Pinpoint the cell where the given text exists, returning its (x, y) midpoint coordinate. 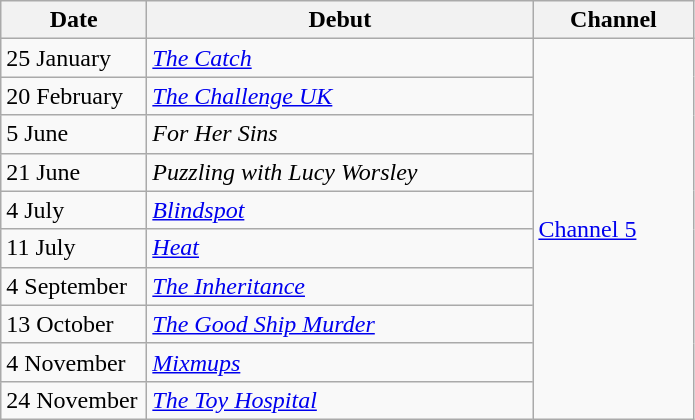
Heat (340, 248)
Channel (614, 20)
24 November (74, 400)
Puzzling with Lucy Worsley (340, 172)
4 November (74, 362)
Debut (340, 20)
The Good Ship Murder (340, 324)
5 June (74, 134)
The Challenge UK (340, 96)
11 July (74, 248)
13 October (74, 324)
20 February (74, 96)
4 September (74, 286)
Channel 5 (614, 230)
For Her Sins (340, 134)
25 January (74, 58)
The Toy Hospital (340, 400)
21 June (74, 172)
Blindspot (340, 210)
Mixmups (340, 362)
4 July (74, 210)
The Inheritance (340, 286)
Date (74, 20)
The Catch (340, 58)
